Output the (x, y) coordinate of the center of the cell containing the given text.  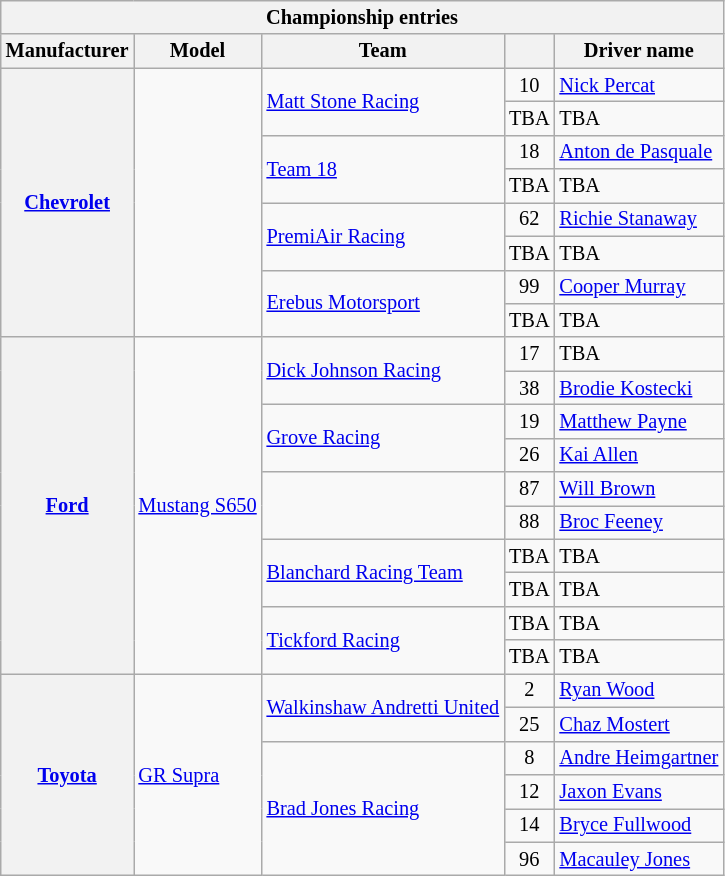
Erebus Motorsport (383, 304)
19 (529, 421)
PremiAir Racing (383, 236)
GR Supra (198, 774)
87 (529, 489)
99 (529, 287)
Team 18 (383, 168)
Grove Racing (383, 438)
38 (529, 388)
Kai Allen (638, 455)
Ford (68, 506)
Championship entries (362, 17)
88 (529, 522)
Dick Johnson Racing (383, 370)
2 (529, 690)
Nick Percat (638, 85)
14 (529, 825)
Brad Jones Racing (383, 808)
12 (529, 791)
Will Brown (638, 489)
Andre Heimgartner (638, 758)
8 (529, 758)
Toyota (68, 774)
Matthew Payne (638, 421)
Walkinshaw Andretti United (383, 706)
Mustang S650 (198, 506)
17 (529, 354)
Manufacturer (68, 51)
Brodie Kostecki (638, 388)
Driver name (638, 51)
Jaxon Evans (638, 791)
Team (383, 51)
Model (198, 51)
10 (529, 85)
Macauley Jones (638, 859)
18 (529, 152)
62 (529, 219)
Blanchard Racing Team (383, 572)
25 (529, 724)
Chaz Mostert (638, 724)
Anton de Pasquale (638, 152)
Cooper Murray (638, 287)
96 (529, 859)
26 (529, 455)
Broc Feeney (638, 522)
Chevrolet (68, 202)
Richie Stanaway (638, 219)
Bryce Fullwood (638, 825)
Ryan Wood (638, 690)
Tickford Racing (383, 640)
Matt Stone Racing (383, 102)
